Extract the (x, y) coordinate from the center of the cell holding the provided text.  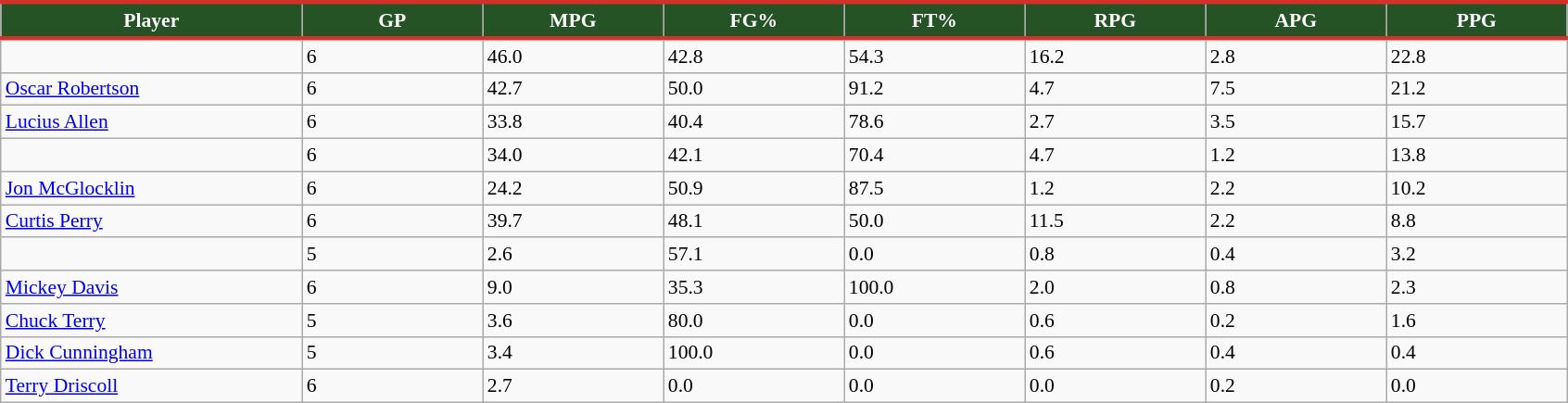
PPG (1477, 20)
22.8 (1477, 56)
2.0 (1116, 287)
MPG (573, 20)
Curtis Perry (152, 221)
3.4 (573, 353)
42.8 (754, 56)
21.2 (1477, 89)
APG (1296, 20)
34.0 (573, 156)
Chuck Terry (152, 321)
87.5 (934, 188)
80.0 (754, 321)
39.7 (573, 221)
15.7 (1477, 122)
3.2 (1477, 255)
91.2 (934, 89)
3.5 (1296, 122)
50.9 (754, 188)
42.1 (754, 156)
57.1 (754, 255)
Oscar Robertson (152, 89)
7.5 (1296, 89)
GP (393, 20)
Lucius Allen (152, 122)
16.2 (1116, 56)
Terry Driscoll (152, 386)
8.8 (1477, 221)
RPG (1116, 20)
35.3 (754, 287)
33.8 (573, 122)
42.7 (573, 89)
9.0 (573, 287)
10.2 (1477, 188)
Dick Cunningham (152, 353)
FT% (934, 20)
46.0 (573, 56)
Mickey Davis (152, 287)
54.3 (934, 56)
24.2 (573, 188)
40.4 (754, 122)
FG% (754, 20)
48.1 (754, 221)
2.6 (573, 255)
3.6 (573, 321)
1.6 (1477, 321)
2.3 (1477, 287)
Jon McGlocklin (152, 188)
Player (152, 20)
70.4 (934, 156)
2.8 (1296, 56)
78.6 (934, 122)
13.8 (1477, 156)
11.5 (1116, 221)
